Return the (x, y) coordinate for the center point of the cell that contains the specified text.  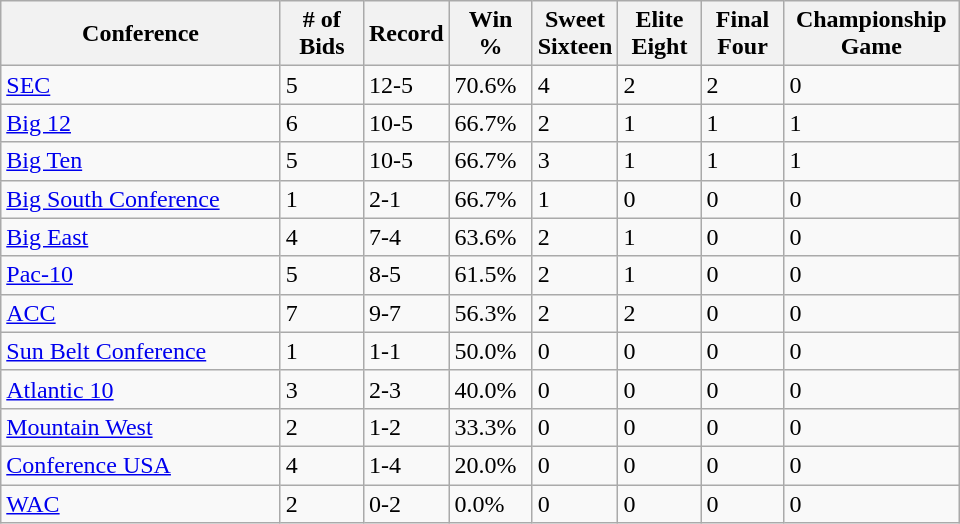
ACC (141, 313)
12-5 (406, 85)
2-3 (406, 389)
61.5% (490, 275)
Sun Belt Conference (141, 351)
Mountain West (141, 427)
Win % (490, 34)
63.6% (490, 237)
70.6% (490, 85)
6 (322, 123)
7-4 (406, 237)
Big East (141, 237)
Elite Eight (660, 34)
Conference (141, 34)
33.3% (490, 427)
0.0% (490, 503)
2-1 (406, 199)
Big Ten (141, 161)
SEC (141, 85)
1-4 (406, 465)
Big South Conference (141, 199)
40.0% (490, 389)
Conference USA (141, 465)
Record (406, 34)
8-5 (406, 275)
1-1 (406, 351)
Championship Game (872, 34)
Big 12 (141, 123)
Sweet Sixteen (575, 34)
Pac-10 (141, 275)
1-2 (406, 427)
# of Bids (322, 34)
7 (322, 313)
WAC (141, 503)
0-2 (406, 503)
Atlantic 10 (141, 389)
20.0% (490, 465)
50.0% (490, 351)
9-7 (406, 313)
Final Four (742, 34)
56.3% (490, 313)
